Detect which cell encompasses the target text, then output its [x, y] center coordinate. 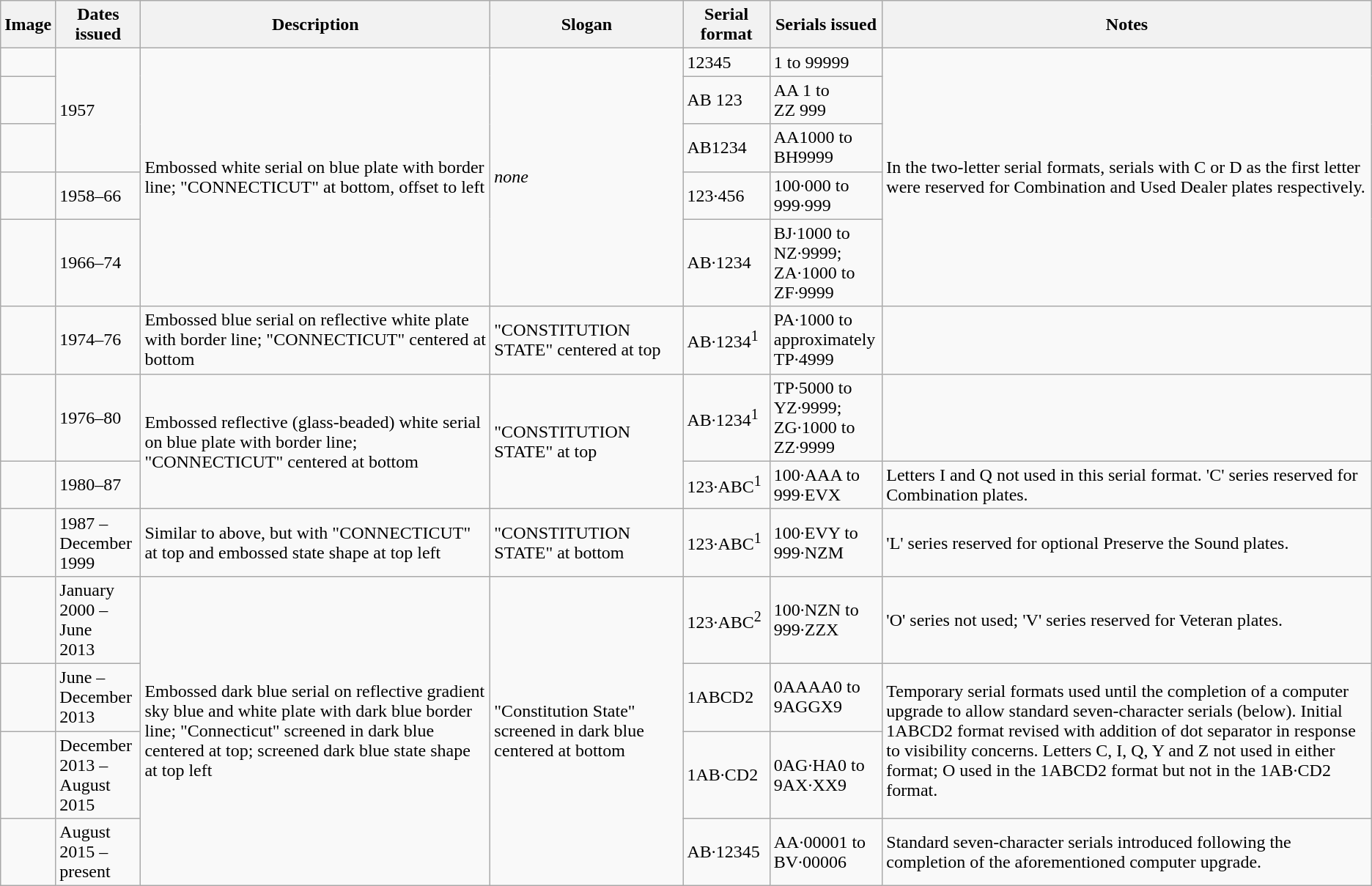
"CONSTITUTION STATE" at top [586, 441]
'O' series not used; 'V' series reserved for Veteran plates. [1127, 620]
1974–76 [98, 340]
Description [315, 25]
Slogan [586, 25]
Embossed blue serial on reflective white plate with border line; "CONNECTICUT" centered at bottom [315, 340]
1ABCD2 [726, 697]
AB1234 [726, 148]
12345 [726, 62]
1958–66 [98, 195]
AA 1 toZZ 999 [826, 100]
1987 – December 1999 [98, 542]
Embossed reflective (glass-beaded) white serial on blue plate with border line; "CONNECTICUT" centered at bottom [315, 441]
1957 [98, 110]
100·NZN to 999·ZZX [826, 620]
PA·1000 to approximately TP·4999 [826, 340]
123·456 [726, 195]
AB 123 [726, 100]
"CONSTITUTION STATE" centered at top [586, 340]
AA1000 to BH9999 [826, 148]
January 2000 – June2013 [98, 620]
Notes [1127, 25]
1976–80 [98, 418]
Serials issued [826, 25]
0AAAA0 to 9AGGX9 [826, 697]
June – December 2013 [98, 697]
Embossed white serial on blue plate with border line; "CONNECTICUT" at bottom, offset to left [315, 177]
AA·00001 to BV·00006 [826, 852]
1980–87 [98, 485]
1 to 99999 [826, 62]
"CONSTITUTION STATE" at bottom [586, 542]
AB·12345 [726, 852]
Image [28, 25]
BJ·1000 to NZ·9999; ZA·1000 to ZF·9999 [826, 262]
TP·5000 to YZ·9999; ZG·1000 to ZZ·9999 [826, 418]
Letters I and Q not used in this serial format. 'C' series reserved for Combination plates. [1127, 485]
Similar to above, but with "CONNECTICUT" at top and embossed state shape at top left [315, 542]
Standard seven-character serials introduced following the completion of the aforementioned computer upgrade. [1127, 852]
"Constitution State" screened in dark blue centered at bottom [586, 731]
1AB·CD2 [726, 775]
AB·1234 [726, 262]
'L' series reserved for optional Preserve the Sound plates. [1127, 542]
1966–74 [98, 262]
0AG·HA0 to 9AX·XX9 [826, 775]
Dates issued [98, 25]
100·000 to 999·999 [826, 195]
In the two-letter serial formats, serials with C or D as the first letter were reserved for Combination and Used Dealer plates respectively. [1127, 177]
August 2015 – present [98, 852]
December 2013 – August 2015 [98, 775]
100·EVY to 999·NZM [826, 542]
123·ABC2 [726, 620]
Serial format [726, 25]
100·AAA to 999·EVX [826, 485]
none [586, 177]
